Locate the cell with the specified text and output its [X, Y] center coordinate. 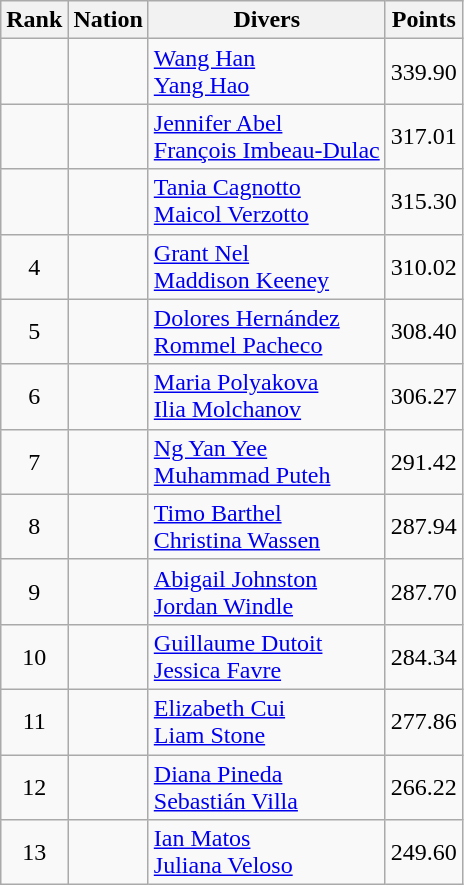
12 [34, 786]
266.22 [424, 786]
6 [34, 396]
Jennifer AbelFrançois Imbeau-Dulac [266, 136]
Ian MatosJuliana Veloso [266, 852]
7 [34, 462]
284.34 [424, 656]
Abigail JohnstonJordan Windle [266, 592]
Tania CagnottoMaicol Verzotto [266, 202]
Divers [266, 20]
277.86 [424, 722]
317.01 [424, 136]
Guillaume DutoitJessica Favre [266, 656]
249.60 [424, 852]
9 [34, 592]
10 [34, 656]
287.94 [424, 526]
Grant NelMaddison Keeney [266, 266]
5 [34, 332]
Diana PinedaSebastián Villa [266, 786]
308.40 [424, 332]
8 [34, 526]
Timo BarthelChristina Wassen [266, 526]
Points [424, 20]
Rank [34, 20]
291.42 [424, 462]
13 [34, 852]
Nation [108, 20]
Ng Yan YeeMuhammad Puteh [266, 462]
310.02 [424, 266]
Maria PolyakovaIlia Molchanov [266, 396]
315.30 [424, 202]
306.27 [424, 396]
4 [34, 266]
Wang HanYang Hao [266, 72]
11 [34, 722]
Elizabeth CuiLiam Stone [266, 722]
339.90 [424, 72]
Dolores HernándezRommel Pacheco [266, 332]
287.70 [424, 592]
